Capture the cell that displays the provided text and extract its [x, y] central coordinate. 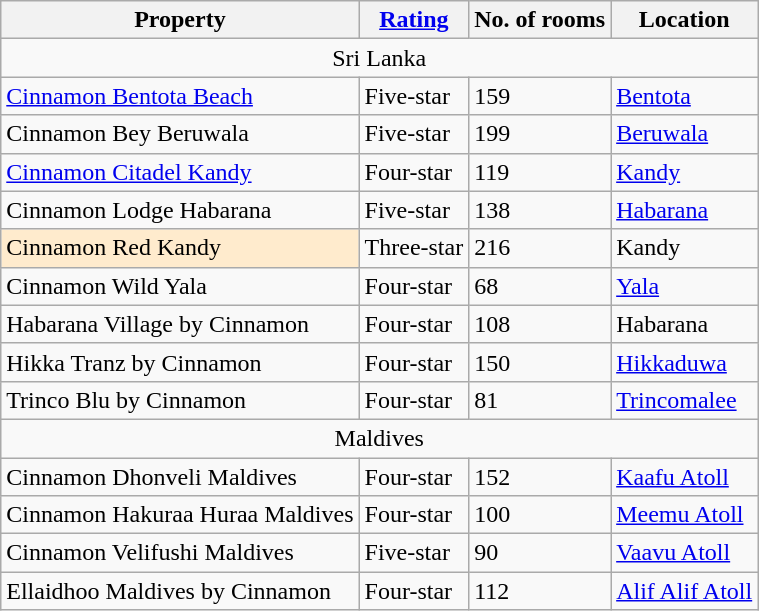
81 [540, 400]
Trincomalee [684, 400]
Kaafu Atoll [684, 477]
216 [540, 248]
No. of rooms [540, 20]
Cinnamon Bentota Beach [180, 96]
Vaavu Atoll [684, 553]
Ellaidhoo Maldives by Cinnamon [180, 591]
Cinnamon Citadel Kandy [180, 172]
Cinnamon Dhonveli Maldives [180, 477]
Property [180, 20]
Hikkaduwa [684, 362]
119 [540, 172]
Three-star [414, 248]
Location [684, 20]
Habarana Village by Cinnamon [180, 324]
112 [540, 591]
199 [540, 134]
Cinnamon Lodge Habarana [180, 210]
Yala [684, 286]
Alif Alif Atoll [684, 591]
138 [540, 210]
Cinnamon Red Kandy [180, 248]
150 [540, 362]
159 [540, 96]
Cinnamon Velifushi Maldives [180, 553]
152 [540, 477]
108 [540, 324]
Hikka Tranz by Cinnamon [180, 362]
100 [540, 515]
90 [540, 553]
Cinnamon Bey Beruwala [180, 134]
Bentota [684, 96]
Beruwala [684, 134]
Rating [414, 20]
Sri Lanka [380, 58]
Maldives [380, 438]
Cinnamon Wild Yala [180, 286]
68 [540, 286]
Meemu Atoll [684, 515]
Trinco Blu by Cinnamon [180, 400]
Cinnamon Hakuraa Huraa Maldives [180, 515]
